Detect which cell encompasses the target text, then output its (x, y) center coordinate. 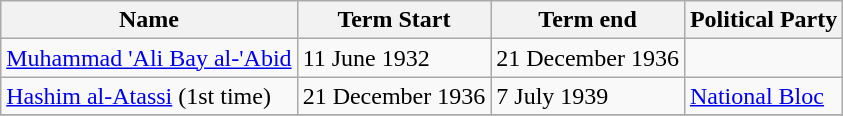
National Bloc (763, 96)
Term Start (394, 20)
11 June 1932 (394, 58)
Term end (588, 20)
Political Party (763, 20)
Name (149, 20)
7 July 1939 (588, 96)
Muhammad 'Ali Bay al-'Abid (149, 58)
Hashim al-Atassi (1st time) (149, 96)
